From the cell containing the given text, extract its center point as (X, Y) coordinate. 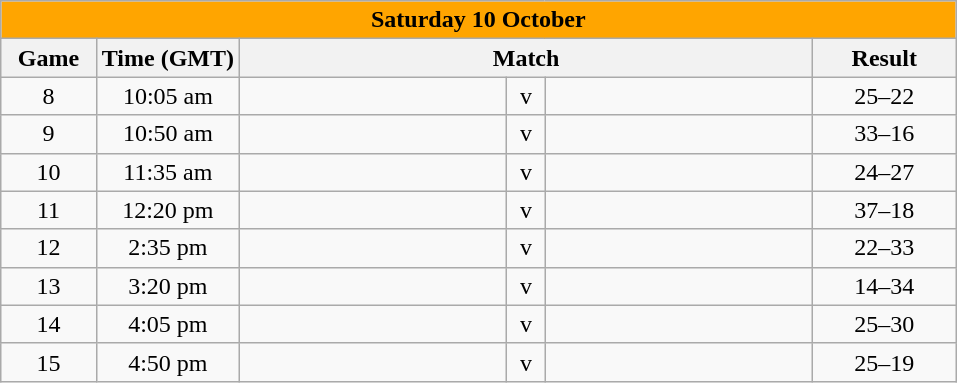
25–22 (884, 96)
9 (49, 134)
Saturday 10 October (478, 20)
10:05 am (168, 96)
2:35 pm (168, 248)
25–30 (884, 324)
24–27 (884, 172)
37–18 (884, 210)
14 (49, 324)
22–33 (884, 248)
14–34 (884, 286)
12:20 pm (168, 210)
Match (526, 58)
4:05 pm (168, 324)
10:50 am (168, 134)
25–19 (884, 362)
8 (49, 96)
33–16 (884, 134)
11 (49, 210)
11:35 am (168, 172)
Result (884, 58)
Game (49, 58)
15 (49, 362)
12 (49, 248)
3:20 pm (168, 286)
13 (49, 286)
4:50 pm (168, 362)
10 (49, 172)
Time (GMT) (168, 58)
